Find where the given text appears and provide that cell's center as (X, Y) coordinate. 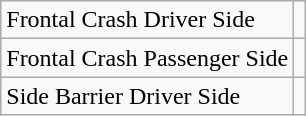
Frontal Crash Driver Side (148, 20)
Frontal Crash Passenger Side (148, 58)
Side Barrier Driver Side (148, 96)
